Pinpoint the cell where the given text exists, returning its (x, y) midpoint coordinate. 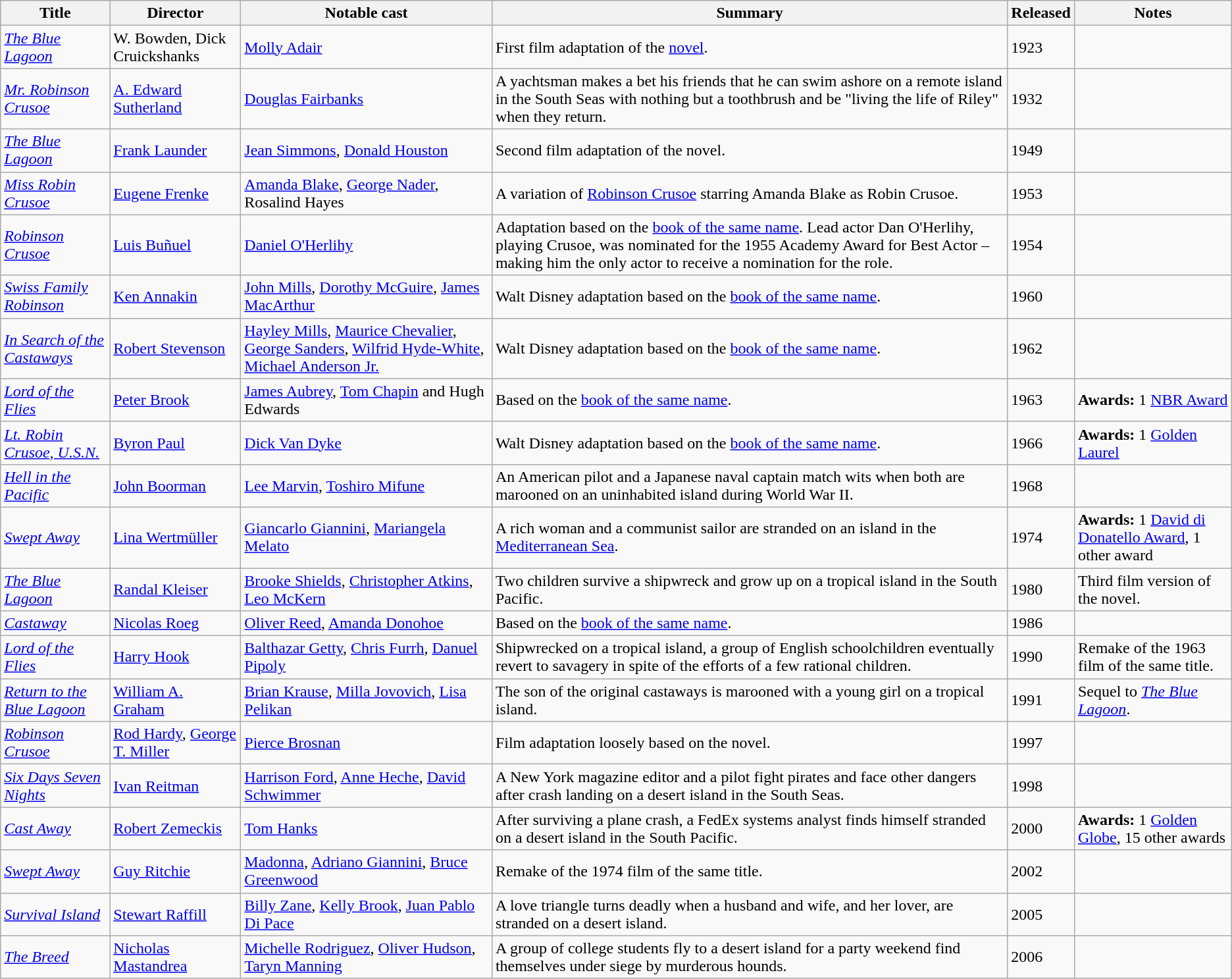
Shipwrecked on a tropical island, a group of English schoolchildren eventually revert to savagery in spite of the efforts of a few rational children. (749, 657)
Amanda Blake, George Nader, Rosalind Hayes (367, 194)
Madonna, Adriano Giannini, Bruce Greenwood (367, 872)
Title (55, 13)
Brooke Shields, Christopher Atkins, Leo McKern (367, 589)
Awards: 1 Golden Laurel (1153, 442)
Nicolas Roeg (175, 623)
Awards: 1 David di Donatello Award, 1 other award (1153, 537)
Notes (1153, 13)
The Breed (55, 957)
Billy Zane, Kelly Brook, Juan Pablo Di Pace (367, 914)
Rod Hardy, George T. Miller (175, 743)
Sequel to The Blue Lagoon. (1153, 701)
Nicholas Mastandrea (175, 957)
1980 (1041, 589)
2002 (1041, 872)
An American pilot and a Japanese naval captain match wits when both are marooned on an uninhabited island during World War II. (749, 486)
Six Days Seven Nights (55, 786)
Giancarlo Giannini, Mariangela Melato (367, 537)
2006 (1041, 957)
Survival Island (55, 914)
W. Bowden, Dick Cruickshanks (175, 47)
Jean Simmons, Donald Houston (367, 150)
Director (175, 13)
William A. Graham (175, 701)
Molly Adair (367, 47)
John Mills, Dorothy McGuire, James MacArthur (367, 296)
Remake of the 1974 film of the same title. (749, 872)
1932 (1041, 99)
Lee Marvin, Toshiro Mifune (367, 486)
Hayley Mills, Maurice Chevalier, George Sanders, Wilfrid Hyde-White, Michael Anderson Jr. (367, 348)
1962 (1041, 348)
1960 (1041, 296)
Randal Kleiser (175, 589)
A New York magazine editor and a pilot fight pirates and face other dangers after crash landing on a desert island in the South Seas. (749, 786)
1949 (1041, 150)
In Search of the Castaways (55, 348)
Stewart Raffill (175, 914)
Two children survive a shipwreck and grow up on a tropical island in the South Pacific. (749, 589)
1966 (1041, 442)
Mr. Robinson Crusoe (55, 99)
Awards: 1 NBR Award (1153, 400)
1923 (1041, 47)
John Boorman (175, 486)
Byron Paul (175, 442)
Cast Away (55, 828)
A rich woman and a communist sailor are stranded on an island in the Mediterranean Sea. (749, 537)
Harry Hook (175, 657)
Dick Van Dyke (367, 442)
Robert Zemeckis (175, 828)
James Aubrey, Tom Chapin and Hugh Edwards (367, 400)
1986 (1041, 623)
1991 (1041, 701)
1954 (1041, 245)
Michelle Rodriguez, Oliver Hudson, Taryn Manning (367, 957)
Lina Wertmüller (175, 537)
Third film version of the novel. (1153, 589)
Oliver Reed, Amanda Donohoe (367, 623)
Swiss Family Robinson (55, 296)
1990 (1041, 657)
Lt. Robin Crusoe, U.S.N. (55, 442)
Hell in the Pacific (55, 486)
1963 (1041, 400)
A variation of Robinson Crusoe starring Amanda Blake as Robin Crusoe. (749, 194)
Frank Launder (175, 150)
2005 (1041, 914)
Peter Brook (175, 400)
Summary (749, 13)
1953 (1041, 194)
1998 (1041, 786)
2000 (1041, 828)
Daniel O'Herlihy (367, 245)
Notable cast (367, 13)
A love triangle turns deadly when a husband and wife, and her lover, are stranded on a desert island. (749, 914)
1968 (1041, 486)
First film adaptation of the novel. (749, 47)
A group of college students fly to a desert island for a party weekend find themselves under siege by murderous hounds. (749, 957)
Return to the Blue Lagoon (55, 701)
The son of the original castaways is marooned with a young girl on a tropical island. (749, 701)
A. Edward Sutherland (175, 99)
Film adaptation loosely based on the novel. (749, 743)
Pierce Brosnan (367, 743)
Second film adaptation of the novel. (749, 150)
Douglas Fairbanks (367, 99)
1997 (1041, 743)
Harrison Ford, Anne Heche, David Schwimmer (367, 786)
Balthazar Getty, Chris Furrh, Danuel Pipoly (367, 657)
Luis Buñuel (175, 245)
Ivan Reitman (175, 786)
Castaway (55, 623)
Brian Krause, Milla Jovovich, Lisa Pelikan (367, 701)
Eugene Frenke (175, 194)
Robert Stevenson (175, 348)
Tom Hanks (367, 828)
Guy Ritchie (175, 872)
After surviving a plane crash, a FedEx systems analyst finds himself stranded on a desert island in the South Pacific. (749, 828)
Miss Robin Crusoe (55, 194)
Ken Annakin (175, 296)
Remake of the 1963 film of the same title. (1153, 657)
1974 (1041, 537)
Released (1041, 13)
Awards: 1 Golden Globe, 15 other awards (1153, 828)
